Detect which cell encompasses the target text, then output its [X, Y] center coordinate. 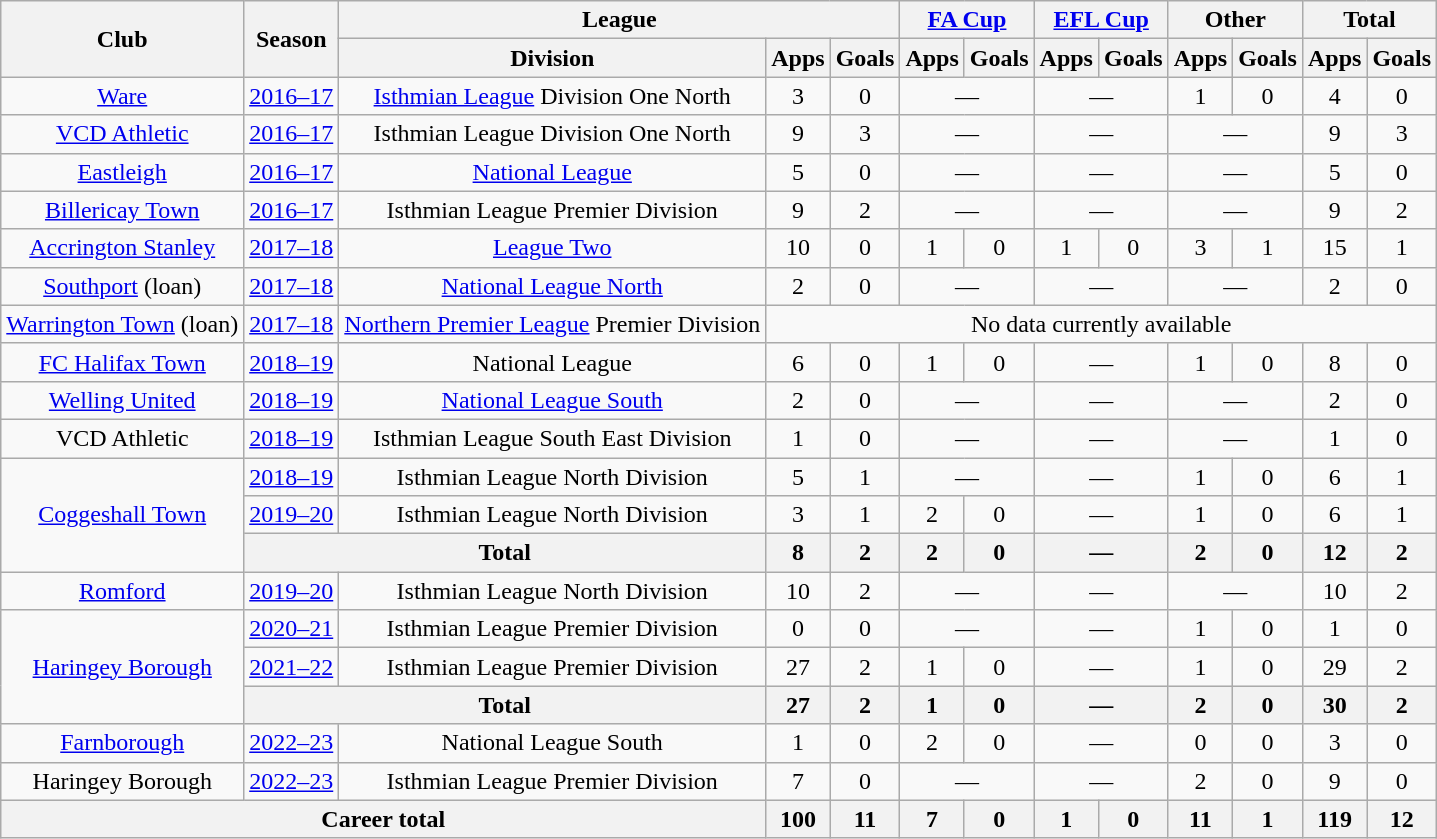
FC Halifax Town [122, 362]
Other [1235, 20]
Division [552, 58]
119 [1334, 819]
2021–22 [292, 667]
Billericay Town [122, 210]
29 [1334, 667]
FA Cup [967, 20]
Accrington Stanley [122, 248]
National League North [552, 286]
4 [1334, 96]
Welling United [122, 400]
No data currently available [1102, 324]
Warrington Town (loan) [122, 324]
Romford [122, 591]
Isthmian League South East Division [552, 438]
League Two [552, 248]
100 [798, 819]
Career total [384, 819]
Club [122, 39]
EFL Cup [1101, 20]
Southport (loan) [122, 286]
2020–21 [292, 629]
Coggeshall Town [122, 515]
Farnborough [122, 743]
Season [292, 39]
30 [1334, 705]
League [620, 20]
15 [1334, 248]
Eastleigh [122, 172]
Northern Premier League Premier Division [552, 324]
Ware [122, 96]
